Return the (X, Y) coordinate for the center point of the cell that contains the specified text.  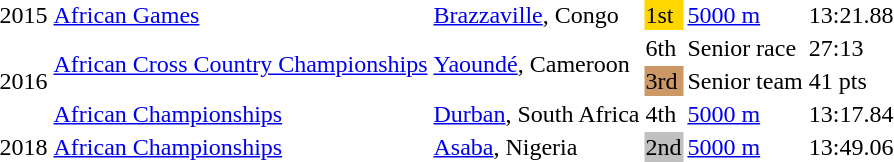
2nd (664, 147)
African Cross Country Championships (240, 64)
Yaoundé, Cameroon (536, 64)
6th (664, 48)
Brazzaville, Congo (536, 15)
Senior race (745, 48)
4th (664, 114)
1st (664, 15)
Durban, South Africa (536, 114)
Asaba, Nigeria (536, 147)
Senior team (745, 81)
African Games (240, 15)
3rd (664, 81)
